Extract the (X, Y) coordinate from the center of the cell holding the provided text.  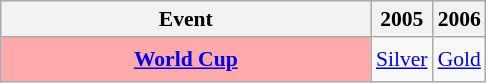
World Cup (186, 60)
2005 (402, 19)
Silver (402, 60)
Gold (460, 60)
Event (186, 19)
2006 (460, 19)
